Output the [X, Y] coordinate of the center of the cell containing the given text.  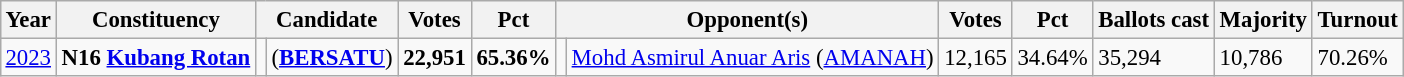
10,786 [1263, 57]
N16 Kubang Rotan [156, 57]
65.36% [514, 57]
Turnout [1358, 20]
Ballots cast [1154, 20]
12,165 [976, 57]
(BERSATU) [332, 57]
35,294 [1154, 57]
Constituency [156, 20]
34.64% [1052, 57]
Candidate [327, 20]
70.26% [1358, 57]
Majority [1263, 20]
Opponent(s) [748, 20]
Year [28, 20]
Mohd Asmirul Anuar Aris (AMANAH) [752, 57]
2023 [28, 57]
22,951 [434, 57]
